Return the [X, Y] coordinate for the center point of the cell that contains the specified text.  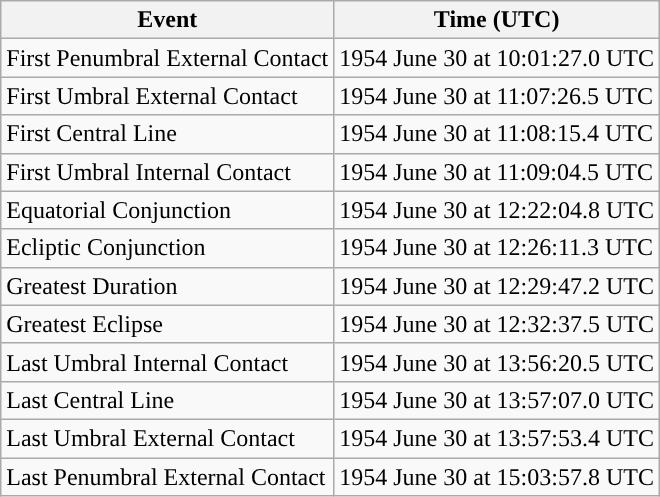
Last Umbral External Contact [168, 438]
1954 June 30 at 12:22:04.8 UTC [497, 210]
1954 June 30 at 12:32:37.5 UTC [497, 324]
Event [168, 20]
Ecliptic Conjunction [168, 248]
1954 June 30 at 10:01:27.0 UTC [497, 58]
1954 June 30 at 11:08:15.4 UTC [497, 134]
1954 June 30 at 11:09:04.5 UTC [497, 172]
Last Umbral Internal Contact [168, 362]
First Umbral External Contact [168, 96]
Last Penumbral External Contact [168, 477]
Greatest Eclipse [168, 324]
First Central Line [168, 134]
1954 June 30 at 12:26:11.3 UTC [497, 248]
1954 June 30 at 13:57:07.0 UTC [497, 400]
First Umbral Internal Contact [168, 172]
1954 June 30 at 12:29:47.2 UTC [497, 286]
1954 June 30 at 13:56:20.5 UTC [497, 362]
1954 June 30 at 11:07:26.5 UTC [497, 96]
First Penumbral External Contact [168, 58]
Time (UTC) [497, 20]
1954 June 30 at 15:03:57.8 UTC [497, 477]
Last Central Line [168, 400]
1954 June 30 at 13:57:53.4 UTC [497, 438]
Equatorial Conjunction [168, 210]
Greatest Duration [168, 286]
